Detect which cell encompasses the target text, then output its (x, y) center coordinate. 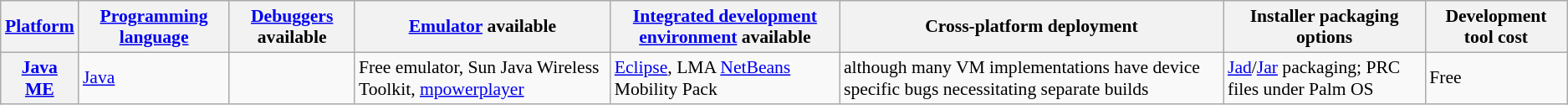
Free (1495, 77)
Platform (40, 27)
Java ME (40, 77)
Debuggers available (292, 27)
Java (154, 77)
Integrated development environment available (725, 27)
Programming language (154, 27)
Eclipse, LMA NetBeans Mobility Pack (725, 77)
Jad/Jar packaging; PRC files under Palm OS (1325, 77)
Free emulator, Sun Java Wireless Toolkit, mpowerplayer (483, 77)
Development tool cost (1495, 27)
Emulator available (483, 27)
Cross-platform deployment (1032, 27)
Installer packaging options (1325, 27)
although many VM implementations have device specific bugs necessitating separate builds (1032, 77)
